Identify which cell holds the provided text, then report its (x, y) central coordinate. 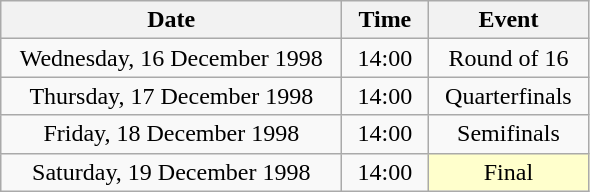
Friday, 18 December 1998 (172, 134)
Final (508, 172)
Wednesday, 16 December 1998 (172, 58)
Quarterfinals (508, 96)
Time (385, 20)
Thursday, 17 December 1998 (172, 96)
Date (172, 20)
Round of 16 (508, 58)
Saturday, 19 December 1998 (172, 172)
Semifinals (508, 134)
Event (508, 20)
